Return the (x, y) coordinate for the center point of the cell that contains the specified text.  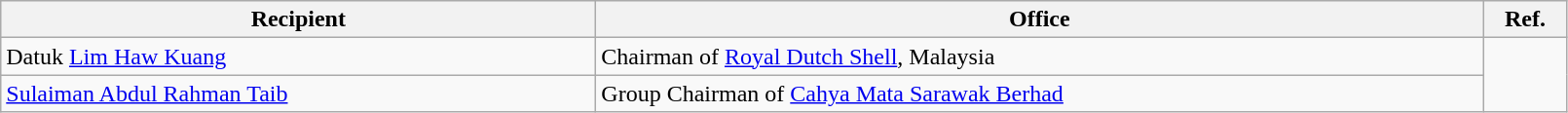
Chairman of Royal Dutch Shell, Malaysia (1040, 56)
Group Chairman of Cahya Mata Sarawak Berhad (1040, 94)
Ref. (1525, 19)
Datuk Lim Haw Kuang (298, 56)
Recipient (298, 19)
Office (1040, 19)
Sulaiman Abdul Rahman Taib (298, 94)
